Identify which cell holds the provided text, then report its (x, y) central coordinate. 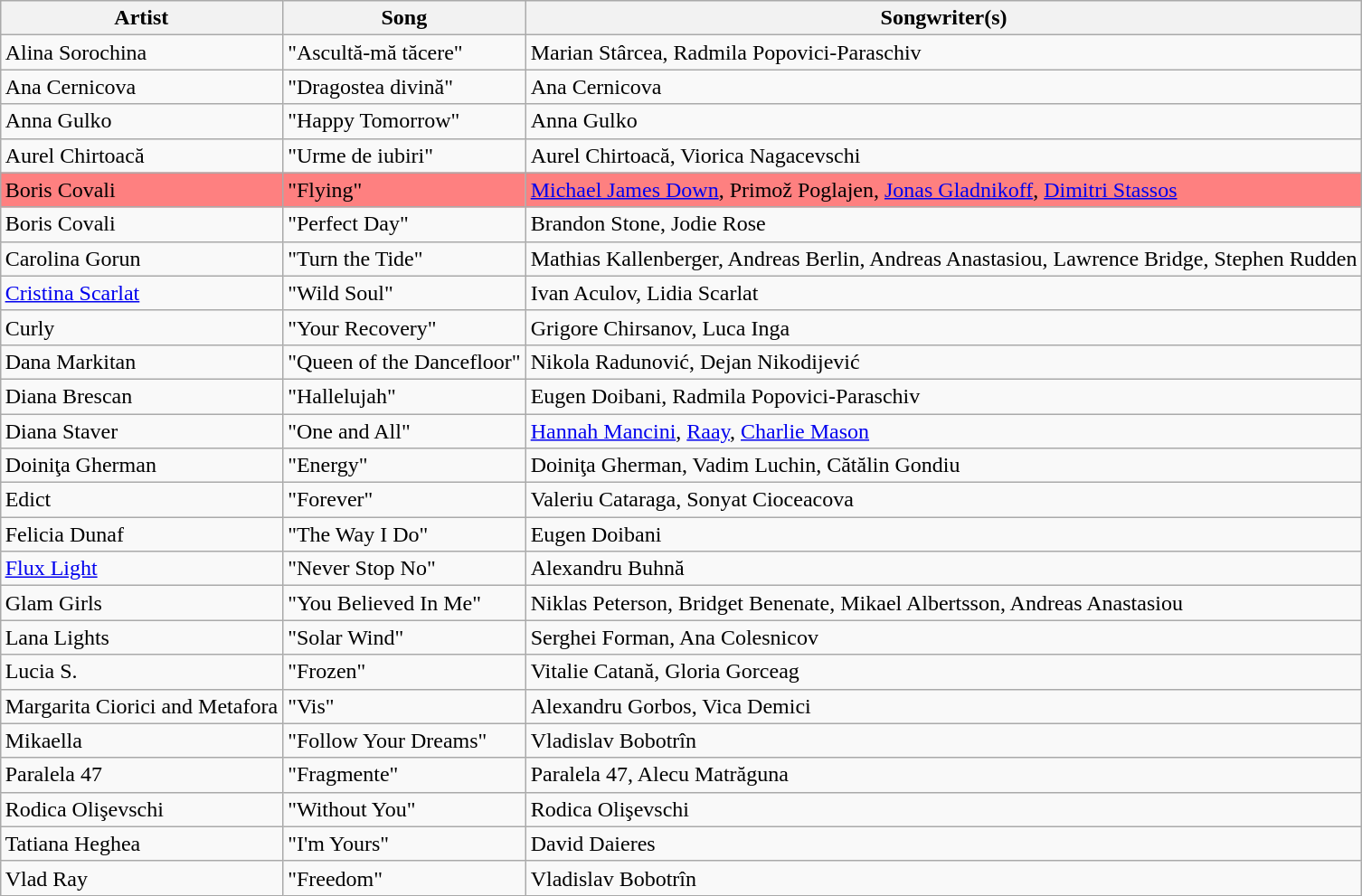
Tatiana Heghea (141, 844)
Doiniţa Gherman (141, 466)
"Dragostea divină" (405, 87)
Flux Light (141, 569)
Aurel Chirtoacă, Viorica Nagacevschi (944, 156)
"I'm Yours" (405, 844)
"Fragmente" (405, 775)
"Perfect Day" (405, 224)
Hannah Mancini, Raay, Charlie Mason (944, 431)
Vlad Ray (141, 878)
"Follow Your Dreams" (405, 740)
Mathias Kallenberger, Andreas Berlin, Andreas Anastasiou, Lawrence Bridge, Stephen Rudden (944, 259)
Dana Markitan (141, 362)
Valeriu Cataraga, Sonyat Cioceacova (944, 500)
Diana Staver (141, 431)
Nikola Radunović, Dejan Nikodijević (944, 362)
Alexandru Gorbos, Vica Demici (944, 706)
"Your Recovery" (405, 327)
Glam Girls (141, 603)
"Forever" (405, 500)
David Daieres (944, 844)
Paralela 47, Alecu Matrăguna (944, 775)
"Flying" (405, 190)
Felicia Dunaf (141, 534)
Diana Brescan (141, 396)
"Vis" (405, 706)
"One and All" (405, 431)
Lucia S. (141, 672)
Marian Stârcea, Radmila Popovici-Paraschiv (944, 52)
"Turn the Tide" (405, 259)
"Queen of the Dancefloor" (405, 362)
"You Believed In Me" (405, 603)
Paralela 47 (141, 775)
"Solar Wind" (405, 637)
Edict (141, 500)
"Energy" (405, 466)
Doiniţa Gherman, Vadim Luchin, Cătălin Gondiu (944, 466)
Carolina Gorun (141, 259)
Cristina Scarlat (141, 293)
Niklas Peterson, Bridget Benenate, Mikael Albertsson, Andreas Anastasiou (944, 603)
Ivan Aculov, Lidia Scarlat (944, 293)
"Ascultă-mă tăcere" (405, 52)
"The Way I Do" (405, 534)
Eugen Doibani (944, 534)
"Happy Tomorrow" (405, 121)
Eugen Doibani, Radmila Popovici-Paraschiv (944, 396)
Brandon Stone, Jodie Rose (944, 224)
Alexandru Buhnă (944, 569)
Margarita Ciorici and Metafora (141, 706)
Songwriter(s) (944, 18)
Mikaella (141, 740)
Artist (141, 18)
Michael James Down, Primož Poglajen, Jonas Gladnikoff, Dimitri Stassos (944, 190)
Serghei Forman, Ana Colesnicov (944, 637)
Song (405, 18)
"Hallelujah" (405, 396)
Aurel Chirtoacă (141, 156)
"Without You" (405, 809)
"Never Stop No" (405, 569)
Alina Sorochina (141, 52)
Lana Lights (141, 637)
Grigore Chirsanov, Luca Inga (944, 327)
Vitalie Catană, Gloria Gorceag (944, 672)
"Freedom" (405, 878)
"Frozen" (405, 672)
"Urme de iubiri" (405, 156)
Curly (141, 327)
"Wild Soul" (405, 293)
